Find where the given text appears and provide that cell's center as (X, Y) coordinate. 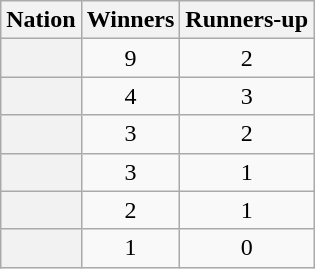
Runners-up (247, 20)
9 (130, 58)
Winners (130, 20)
Nation (41, 20)
0 (247, 248)
4 (130, 96)
